Extract the (x, y) coordinate from the center of the cell holding the provided text.  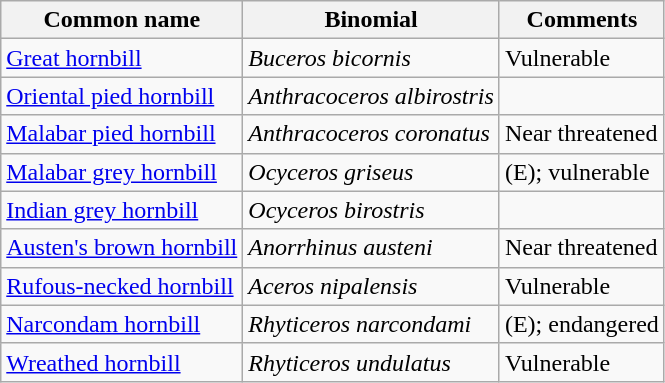
Austen's brown hornbill (122, 248)
Anthracoceros albirostris (372, 96)
Narcondam hornbill (122, 324)
Oriental pied hornbill (122, 96)
Malabar grey hornbill (122, 172)
Malabar pied hornbill (122, 134)
Wreathed hornbill (122, 362)
Indian grey hornbill (122, 210)
(E); vulnerable (582, 172)
Anthracoceros coronatus (372, 134)
Great hornbill (122, 58)
Aceros nipalensis (372, 286)
Rufous-necked hornbill (122, 286)
(E); endangered (582, 324)
Buceros bicornis (372, 58)
Rhyticeros narcondami (372, 324)
Binomial (372, 20)
Common name (122, 20)
Ocyceros griseus (372, 172)
Rhyticeros undulatus (372, 362)
Anorrhinus austeni (372, 248)
Comments (582, 20)
Ocyceros birostris (372, 210)
